Pinpoint the cell where the given text exists, returning its [x, y] midpoint coordinate. 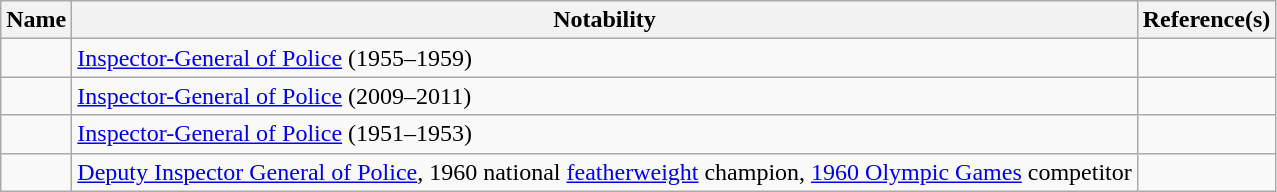
Inspector-General of Police (1951–1953) [604, 134]
Inspector-General of Police (2009–2011) [604, 96]
Name [36, 20]
Reference(s) [1206, 20]
Deputy Inspector General of Police, 1960 national featherweight champion, 1960 Olympic Games competitor [604, 172]
Inspector-General of Police (1955–1959) [604, 58]
Notability [604, 20]
